Extract the [X, Y] coordinate from the center of the cell holding the provided text.  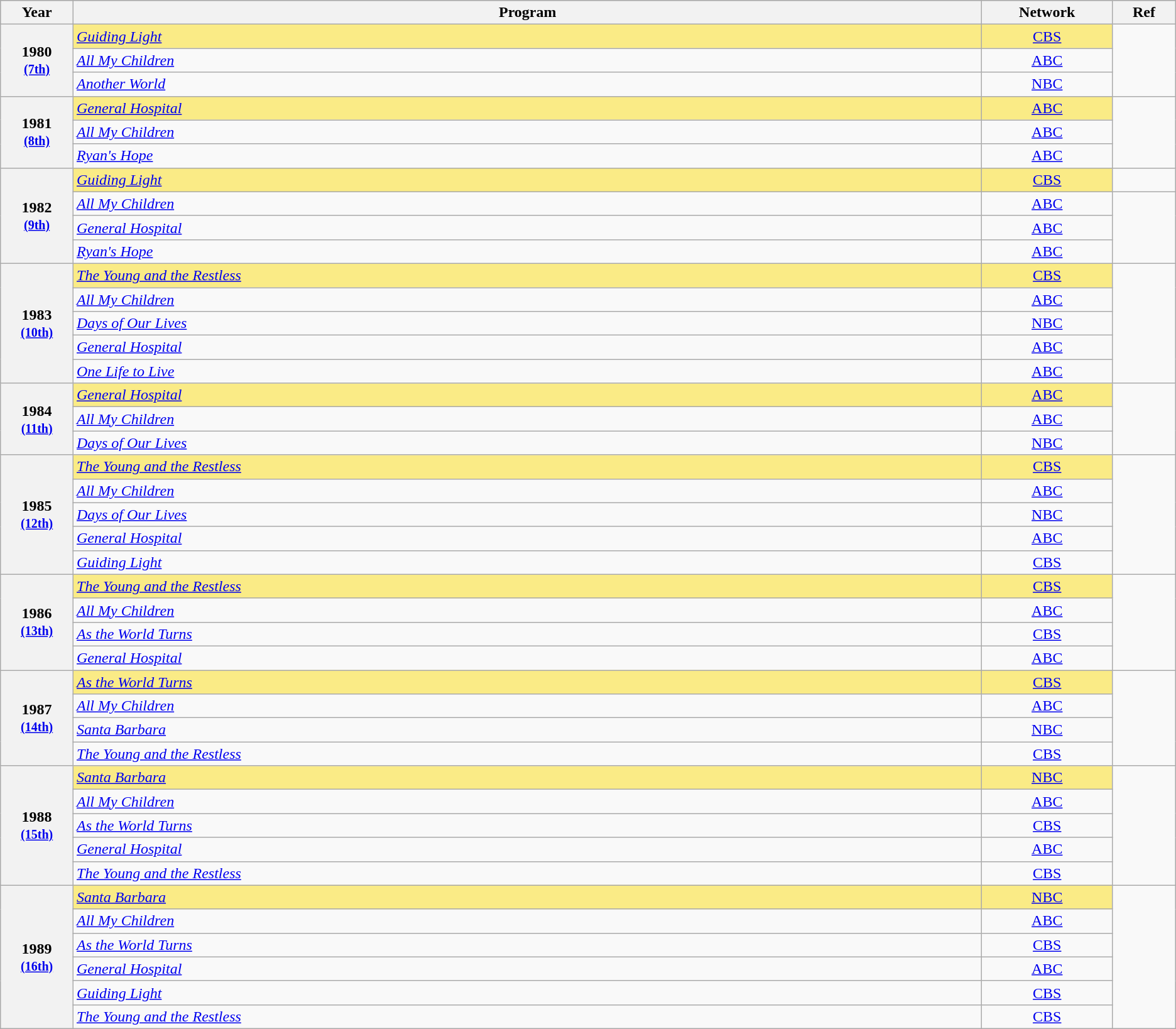
1988 (15th) [37, 825]
Program [528, 13]
1987 (14th) [37, 717]
1983 (10th) [37, 323]
Another World [528, 84]
1981 (8th) [37, 132]
1989 (16th) [37, 957]
Year [37, 13]
One Life to Live [528, 371]
1984 (11th) [37, 419]
1985 (12th) [37, 514]
1986 (13th) [37, 622]
Network [1047, 13]
1982 (9th) [37, 215]
1980 (7th) [37, 60]
Ref [1145, 13]
